Identify which cell holds the provided text, then report its (X, Y) central coordinate. 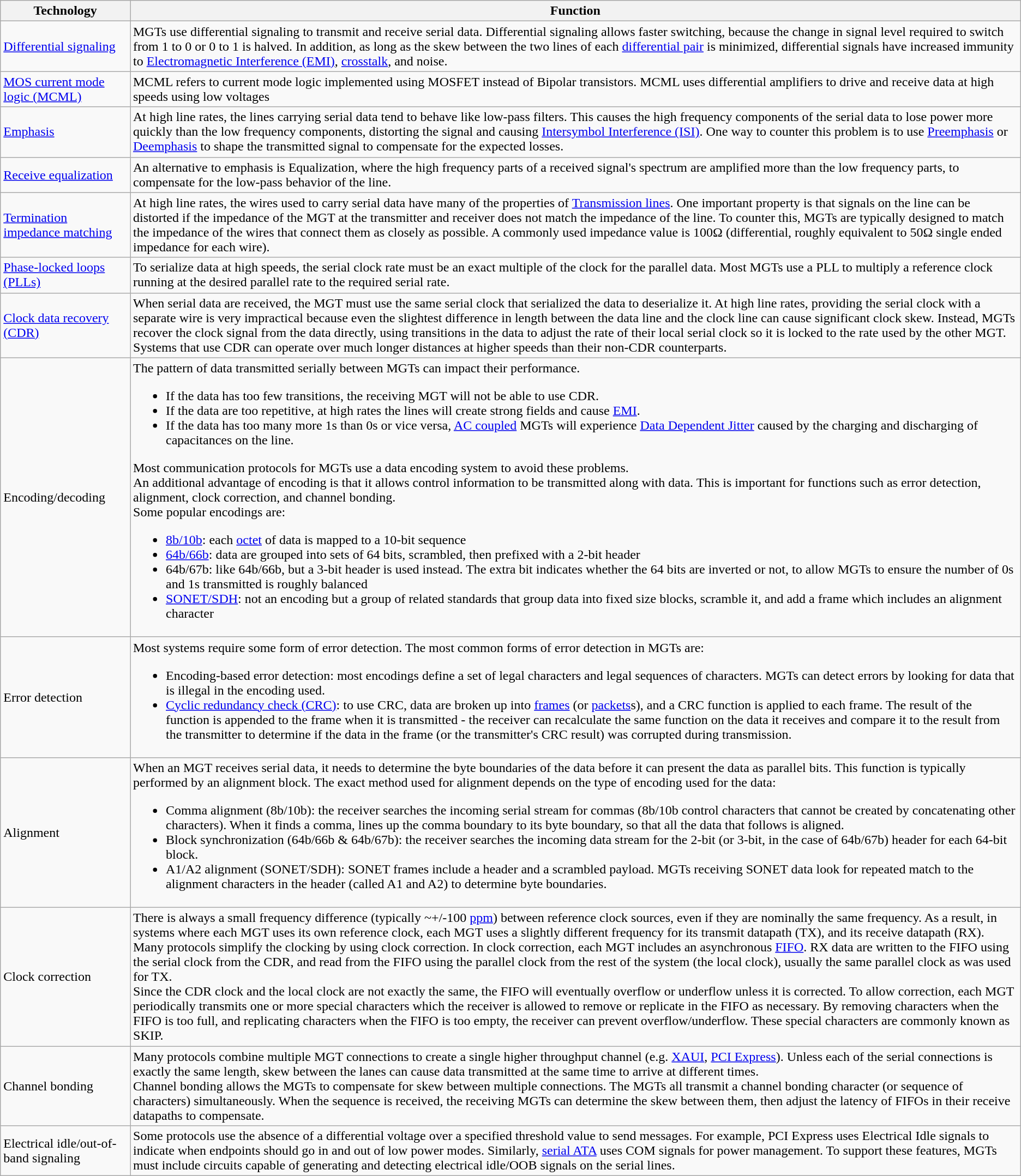
Clock correction (65, 976)
Channel bonding (65, 1085)
Phase-locked loops (PLLs) (65, 275)
Termination impedance matching (65, 225)
Error detection (65, 697)
Function (575, 11)
Technology (65, 11)
Differential signaling (65, 46)
Receive equalization (65, 174)
MOS current mode logic (MCML) (65, 89)
Electrical idle/out-of-band signaling (65, 1151)
Clock data recovery (CDR) (65, 325)
Alignment (65, 832)
Encoding/decoding (65, 497)
Emphasis (65, 132)
